Pinpoint the cell where the given text exists, returning its (x, y) midpoint coordinate. 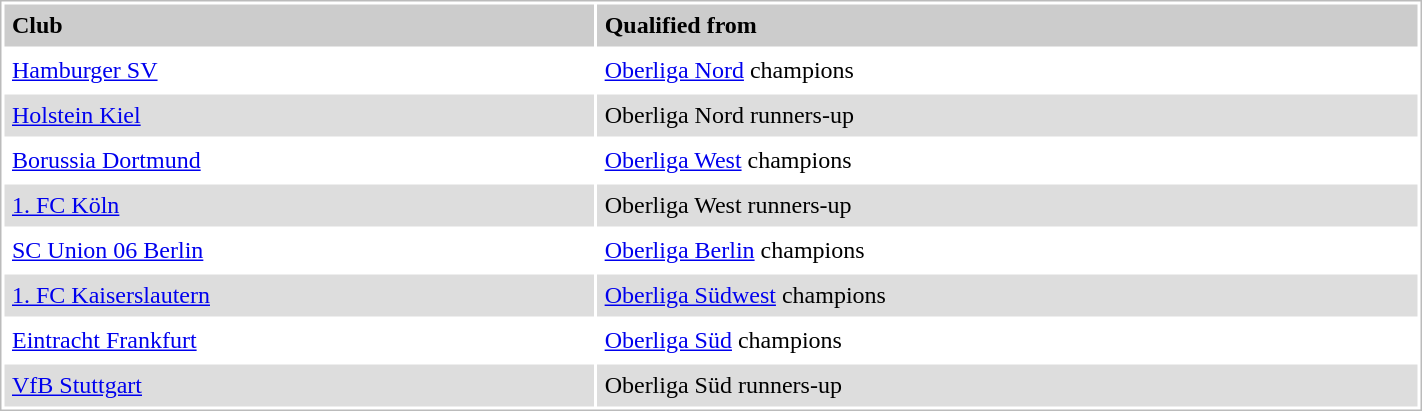
Borussia Dortmund (299, 161)
Oberliga Nord champions (1007, 71)
1. FC Kaiserslautern (299, 295)
Eintracht Frankfurt (299, 341)
Oberliga Berlin champions (1007, 251)
Oberliga Nord runners-up (1007, 115)
SC Union 06 Berlin (299, 251)
Club (299, 25)
1. FC Köln (299, 205)
Oberliga Süd champions (1007, 341)
Hamburger SV (299, 71)
Oberliga Südwest champions (1007, 295)
Qualified from (1007, 25)
VfB Stuttgart (299, 385)
Oberliga Süd runners-up (1007, 385)
Holstein Kiel (299, 115)
Oberliga West champions (1007, 161)
Oberliga West runners-up (1007, 205)
